Return the (X, Y) coordinate for the center point of the cell that contains the specified text.  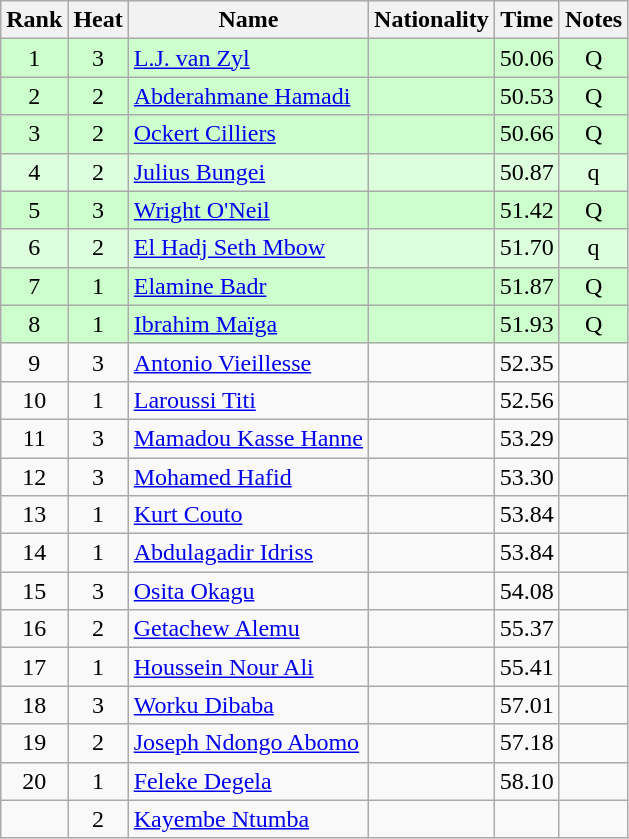
18 (34, 705)
Time (526, 20)
55.37 (526, 629)
Osita Okagu (248, 591)
16 (34, 629)
50.87 (526, 172)
12 (34, 477)
El Hadj Seth Mbow (248, 248)
52.35 (526, 362)
57.18 (526, 743)
Houssein Nour Ali (248, 667)
Notes (593, 20)
Kurt Couto (248, 515)
Abderahmane Hamadi (248, 96)
57.01 (526, 705)
53.30 (526, 477)
Heat (98, 20)
51.93 (526, 324)
7 (34, 286)
50.53 (526, 96)
10 (34, 400)
58.10 (526, 781)
19 (34, 743)
Elamine Badr (248, 286)
15 (34, 591)
Laroussi Titi (248, 400)
13 (34, 515)
Rank (34, 20)
9 (34, 362)
8 (34, 324)
L.J. van Zyl (248, 58)
51.87 (526, 286)
Worku Dibaba (248, 705)
6 (34, 248)
51.70 (526, 248)
Abdulagadir Idriss (248, 553)
Feleke Degela (248, 781)
54.08 (526, 591)
51.42 (526, 210)
Name (248, 20)
Mohamed Hafid (248, 477)
17 (34, 667)
20 (34, 781)
55.41 (526, 667)
Julius Bungei (248, 172)
50.66 (526, 134)
53.29 (526, 438)
Wright O'Neil (248, 210)
4 (34, 172)
Getachew Alemu (248, 629)
11 (34, 438)
14 (34, 553)
Mamadou Kasse Hanne (248, 438)
5 (34, 210)
50.06 (526, 58)
Joseph Ndongo Abomo (248, 743)
Kayembe Ntumba (248, 819)
Ibrahim Maïga (248, 324)
Ockert Cilliers (248, 134)
52.56 (526, 400)
Antonio Vieillesse (248, 362)
Nationality (432, 20)
